Find where the given text appears and provide that cell's center as [x, y] coordinate. 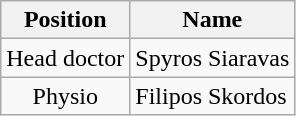
Name [212, 20]
Spyros Siaravas [212, 58]
Head doctor [66, 58]
Physio [66, 96]
Position [66, 20]
Filipos Skordos [212, 96]
